Provide the [x, y] coordinate of the cell's center where the given text is located.  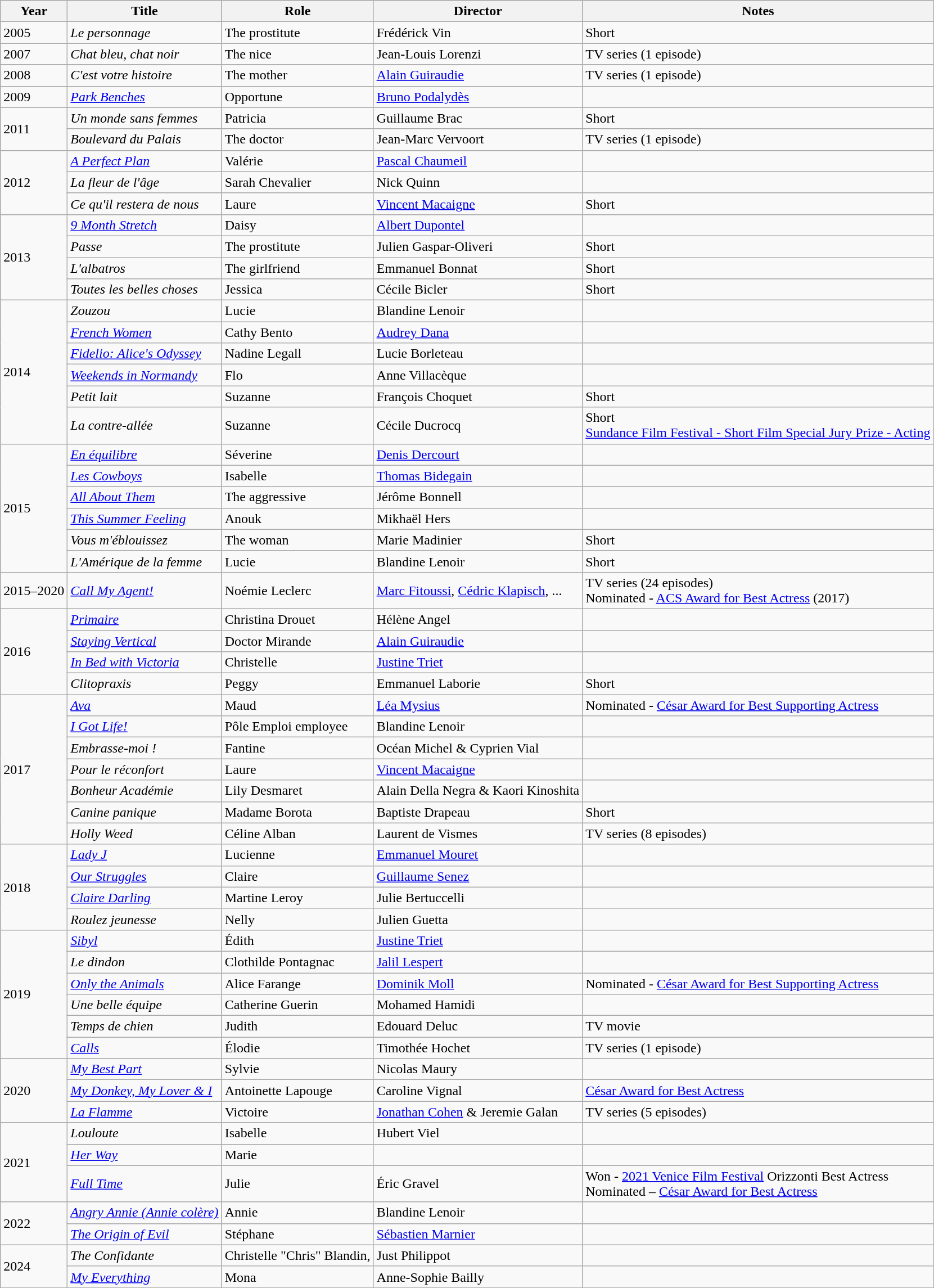
Le personnage [145, 33]
Jean-Louis Lorenzi [478, 54]
Louloute [145, 1133]
The aggressive [297, 497]
Cathy Bento [297, 332]
Les Cowboys [145, 476]
Won - 2021 Venice Film Festival Orizzonti Best ActressNominated – César Award for Best Actress [758, 1183]
Pascal Chaumeil [478, 161]
Ce qu'il restera de nous [145, 204]
Une belle équipe [145, 1005]
Noémie Leclerc [297, 591]
Denis Dercourt [478, 454]
Annie [297, 1213]
2022 [34, 1223]
Thomas Bidegain [478, 476]
The doctor [297, 139]
2020 [34, 1091]
TV series (5 episodes) [758, 1112]
Claire [297, 876]
This Summer Feeling [145, 519]
Only the Animals [145, 984]
2011 [34, 129]
2008 [34, 75]
Frédérick Vin [478, 33]
Albert Dupontel [478, 225]
Anne Villacèque [478, 375]
Stéphane [297, 1234]
Claire Darling [145, 898]
TV series (8 episodes) [758, 834]
Lucie Borleteau [478, 354]
Maud [297, 705]
2024 [34, 1266]
Flo [297, 375]
Peggy [297, 684]
La contre-allée [145, 425]
Director [478, 11]
Caroline Vignal [478, 1091]
Alain Della Negra & Kaori Kinoshita [478, 791]
2017 [34, 769]
Antoinette Lapouge [297, 1091]
Nadine Legall [297, 354]
Calls [145, 1048]
Weekends in Normandy [145, 375]
Full Time [145, 1183]
I Got Life! [145, 727]
Jessica [297, 290]
Her Way [145, 1155]
Christelle "Chris" Blandin, [297, 1255]
Daisy [297, 225]
Notes [758, 11]
Cécile Bicler [478, 290]
Holly Weed [145, 834]
2007 [34, 54]
Zouzou [145, 311]
Marie Madinier [478, 540]
9 Month Stretch [145, 225]
Nick Quinn [478, 182]
C'est votre histoire [145, 75]
In Bed with Victoria [145, 663]
Jean-Marc Vervoort [478, 139]
Emmanuel Mouret [478, 855]
Marie [297, 1155]
2015–2020 [34, 591]
Victoire [297, 1112]
Dominik Moll [478, 984]
Angry Annie (Annie colère) [145, 1213]
Séverine [297, 454]
Bonheur Académie [145, 791]
2009 [34, 97]
Léa Mysius [478, 705]
Guillaume Brac [478, 118]
Madame Borota [297, 812]
Édith [297, 940]
Martine Leroy [297, 898]
The Confidante [145, 1255]
2012 [34, 182]
Julien Gaspar-Oliveri [478, 246]
Alice Farange [297, 984]
Patricia [297, 118]
Jalil Lespert [478, 962]
Pôle Emploi employee [297, 727]
Cécile Ducrocq [478, 425]
Roulez jeunesse [145, 919]
Un monde sans femmes [145, 118]
2021 [34, 1162]
Sylvie [297, 1069]
Anne-Sophie Bailly [478, 1277]
My Best Part [145, 1069]
Staying Vertical [145, 641]
Judith [297, 1026]
Timothée Hochet [478, 1048]
Baptiste Drapeau [478, 812]
Catherine Guerin [297, 1005]
Role [297, 11]
Park Benches [145, 97]
2016 [34, 651]
La Flamme [145, 1112]
Bruno Podalydès [478, 97]
L'albatros [145, 268]
Julie [297, 1183]
La fleur de l'âge [145, 182]
Opportune [297, 97]
Guillaume Senez [478, 876]
Doctor Mirande [297, 641]
Temps de chien [145, 1026]
Christelle [297, 663]
Nelly [297, 919]
Laurent de Vismes [478, 834]
Chat bleu, chat noir [145, 54]
Hubert Viel [478, 1133]
2015 [34, 508]
Clothilde Pontagnac [297, 962]
TV movie [758, 1026]
The Origin of Evil [145, 1234]
2013 [34, 257]
Emmanuel Bonnat [478, 268]
The nice [297, 54]
Clitopraxis [145, 684]
Anouk [297, 519]
Our Struggles [145, 876]
Toutes les belles choses [145, 290]
2018 [34, 887]
César Award for Best Actress [758, 1091]
Ava [145, 705]
Mohamed Hamidi [478, 1005]
2014 [34, 372]
Just Philippot [478, 1255]
My Everything [145, 1277]
Vous m'éblouissez [145, 540]
My Donkey, My Lover & I [145, 1091]
TV series (24 episodes)Nominated - ACS Award for Best Actress (2017) [758, 591]
Julien Guetta [478, 919]
Call My Agent! [145, 591]
French Women [145, 332]
Lady J [145, 855]
Lucienne [297, 855]
Canine panique [145, 812]
Sébastien Marnier [478, 1234]
Céline Alban [297, 834]
Jérôme Bonnell [478, 497]
Élodie [297, 1048]
Éric Gravel [478, 1183]
A Perfect Plan [145, 161]
Jonathan Cohen & Jeremie Galan [478, 1112]
Christina Drouet [297, 619]
All About Them [145, 497]
Marc Fitoussi, Cédric Klapisch, ... [478, 591]
Boulevard du Palais [145, 139]
Fidelio: Alice's Odyssey [145, 354]
Sarah Chevalier [297, 182]
Julie Bertuccelli [478, 898]
Audrey Dana [478, 332]
Le dindon [145, 962]
Hélène Angel [478, 619]
Passe [145, 246]
Sibyl [145, 940]
Mona [297, 1277]
2019 [34, 994]
2005 [34, 33]
The mother [297, 75]
Primaire [145, 619]
The woman [297, 540]
Lily Desmaret [297, 791]
Pour le réconfort [145, 769]
Edouard Deluc [478, 1026]
En équilibre [145, 454]
ShortSundance Film Festival - Short Film Special Jury Prize - Acting [758, 425]
Valérie [297, 161]
Year [34, 11]
Nicolas Maury [478, 1069]
Embrasse-moi ! [145, 748]
Océan Michel & Cyprien Vial [478, 748]
François Choquet [478, 397]
Mikhaël Hers [478, 519]
Title [145, 11]
The girlfriend [297, 268]
Emmanuel Laborie [478, 684]
Petit lait [145, 397]
Fantine [297, 748]
L'Amérique de la femme [145, 561]
